Scan for the cell matching the given text and deliver its (x, y) coordinate at center. 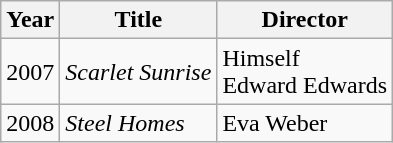
Eva Weber (305, 123)
Director (305, 20)
2008 (30, 123)
Scarlet Sunrise (138, 72)
Steel Homes (138, 123)
Year (30, 20)
2007 (30, 72)
HimselfEdward Edwards (305, 72)
Title (138, 20)
